Detect which cell encompasses the target text, then output its [x, y] center coordinate. 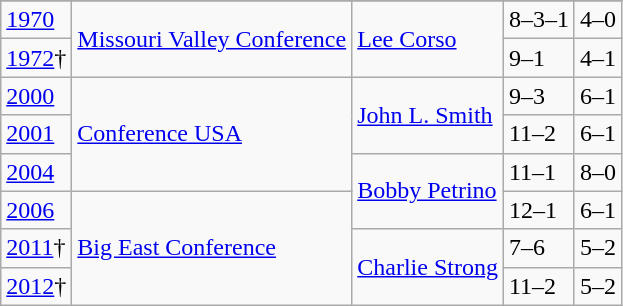
Conference USA [212, 134]
8–0 [598, 172]
2000 [36, 96]
1970 [36, 20]
2012† [36, 286]
12–1 [538, 210]
8–3–1 [538, 20]
Missouri Valley Conference [212, 39]
Bobby Petrino [428, 191]
4–1 [598, 58]
11–1 [538, 172]
7–6 [538, 248]
John L. Smith [428, 115]
Charlie Strong [428, 267]
2001 [36, 134]
9–3 [538, 96]
2004 [36, 172]
2011† [36, 248]
4–0 [598, 20]
2006 [36, 210]
9–1 [538, 58]
Big East Conference [212, 248]
Lee Corso [428, 39]
1972† [36, 58]
